For the text-containing cell, return its midpoint in [X, Y] coordinate format. 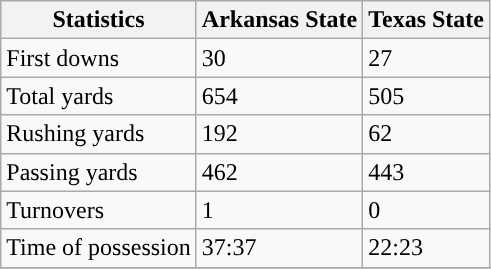
37:37 [279, 248]
Total yards [99, 96]
Turnovers [99, 210]
62 [426, 134]
Texas State [426, 20]
First downs [99, 58]
Arkansas State [279, 20]
462 [279, 172]
Rushing yards [99, 134]
Passing yards [99, 172]
Statistics [99, 20]
654 [279, 96]
192 [279, 134]
30 [279, 58]
Time of possession [99, 248]
27 [426, 58]
505 [426, 96]
1 [279, 210]
0 [426, 210]
22:23 [426, 248]
443 [426, 172]
